Return (X, Y) of the center of cell containing provided text 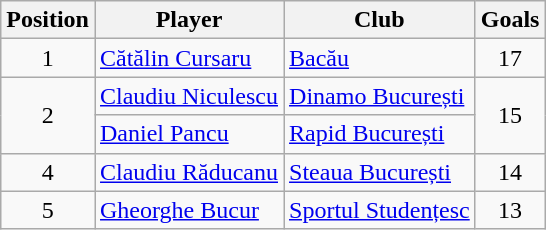
Bacău (380, 58)
Position (48, 20)
14 (510, 172)
1 (48, 58)
15 (510, 115)
4 (48, 172)
Dinamo București (380, 96)
5 (48, 210)
Steaua București (380, 172)
2 (48, 115)
Gheorghe Bucur (188, 210)
Claudiu Răducanu (188, 172)
Rapid București (380, 134)
Goals (510, 20)
17 (510, 58)
Cătălin Cursaru (188, 58)
13 (510, 210)
Player (188, 20)
Sportul Studențesc (380, 210)
Daniel Pancu (188, 134)
Claudiu Niculescu (188, 96)
Club (380, 20)
